Detect which cell encompasses the target text, then output its [X, Y] center coordinate. 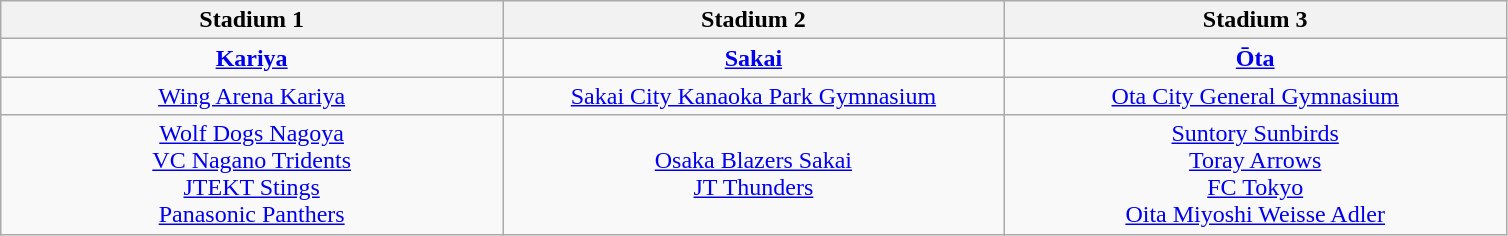
Sakai [754, 58]
Wing Arena Kariya [252, 96]
Suntory SunbirdsToray ArrowsFC TokyoOita Miyoshi Weisse Adler [1255, 174]
Osaka Blazers SakaiJT Thunders [754, 174]
Stadium 3 [1255, 20]
Stadium 1 [252, 20]
Wolf Dogs NagoyaVC Nagano TridentsJTEKT StingsPanasonic Panthers [252, 174]
Stadium 2 [754, 20]
Kariya [252, 58]
Sakai City Kanaoka Park Gymnasium [754, 96]
Ōta [1255, 58]
Ota City General Gymnasium [1255, 96]
